Pinpoint the cell where the given text exists, returning its (X, Y) midpoint coordinate. 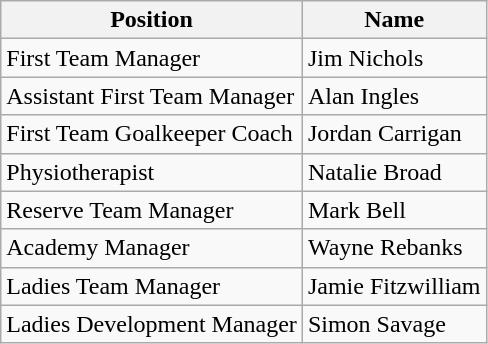
Natalie Broad (394, 172)
Jim Nichols (394, 58)
Position (152, 20)
Jamie Fitzwilliam (394, 286)
Assistant First Team Manager (152, 96)
First Team Goalkeeper Coach (152, 134)
First Team Manager (152, 58)
Name (394, 20)
Jordan Carrigan (394, 134)
Simon Savage (394, 324)
Ladies Development Manager (152, 324)
Academy Manager (152, 248)
Alan Ingles (394, 96)
Reserve Team Manager (152, 210)
Physiotherapist (152, 172)
Mark Bell (394, 210)
Wayne Rebanks (394, 248)
Ladies Team Manager (152, 286)
